Determine the [x, y] coordinate at the center of the cell enclosing the given text.  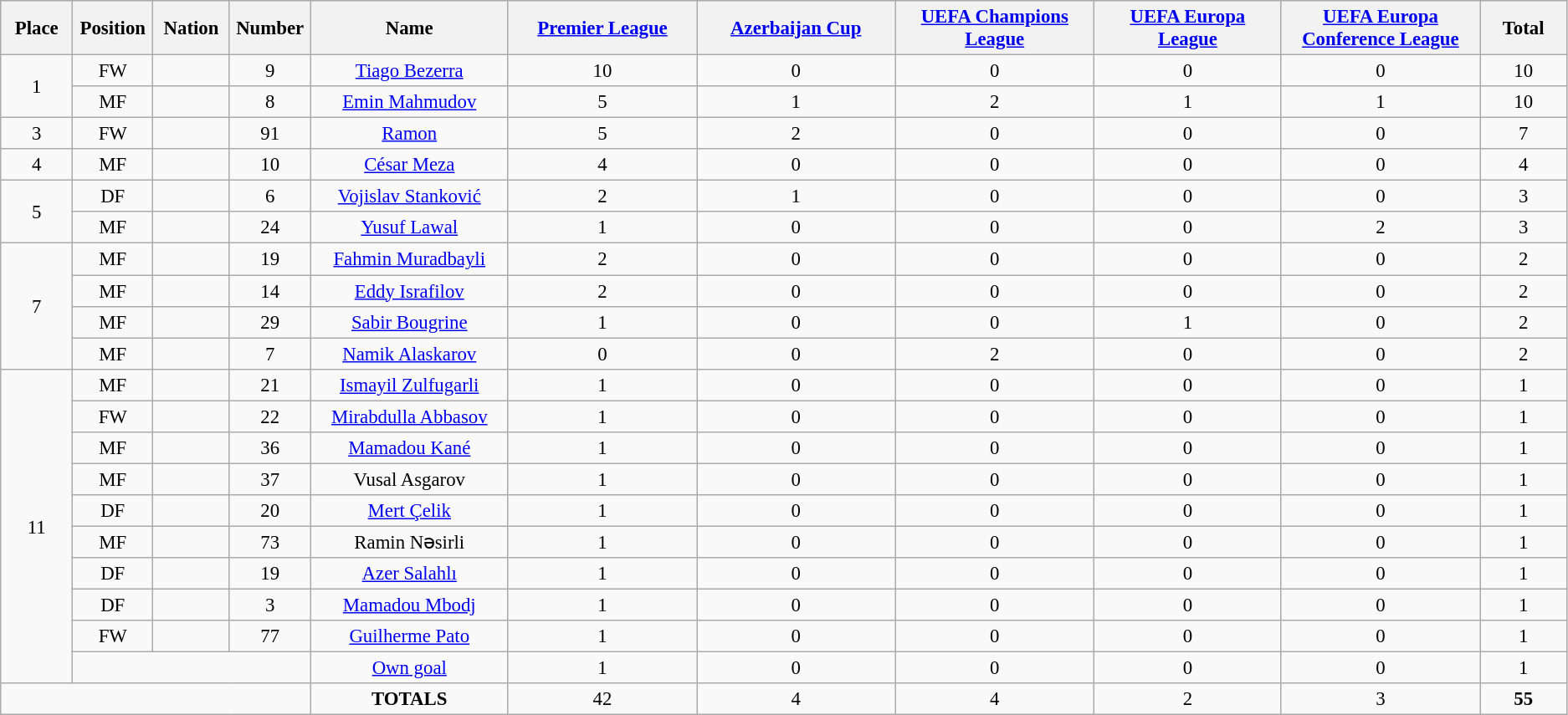
22 [269, 416]
36 [269, 448]
Mirabdulla Abbasov [409, 416]
UEFA Champions League [995, 28]
Place [37, 28]
Fahmin Muradbayli [409, 259]
6 [269, 197]
Emin Mahmudov [409, 102]
Azer Salahlı [409, 574]
8 [269, 102]
Name [409, 28]
21 [269, 385]
37 [269, 479]
14 [269, 291]
Azerbaijan Cup [797, 28]
55 [1524, 699]
Premier League [602, 28]
Mamadou Mbodj [409, 605]
77 [269, 636]
Position [113, 28]
9 [269, 71]
UEFA Europa League [1188, 28]
Ismayil Zulfugarli [409, 385]
Yusuf Lawal [409, 228]
24 [269, 228]
Number [269, 28]
Tiago Bezerra [409, 71]
Vusal Asgarov [409, 479]
Own goal [409, 668]
Ramin Nəsirli [409, 542]
29 [269, 322]
42 [602, 699]
20 [269, 511]
91 [269, 134]
Mamadou Kané [409, 448]
Vojislav Stanković [409, 197]
Namik Alaskarov [409, 354]
Nation [191, 28]
Sabir Bougrine [409, 322]
TOTALS [409, 699]
Total [1524, 28]
11 [37, 526]
Mert Çelik [409, 511]
César Meza [409, 165]
Eddy Israfilov [409, 291]
UEFA Europa Conference League [1381, 28]
Ramon [409, 134]
Guilherme Pato [409, 636]
73 [269, 542]
